From the cell containing the given text, extract its center point as [x, y] coordinate. 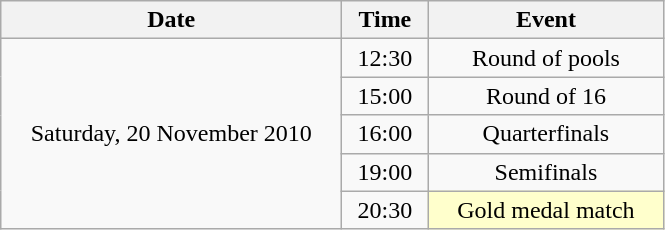
19:00 [385, 172]
Semifinals [546, 172]
Saturday, 20 November 2010 [172, 134]
12:30 [385, 58]
Date [172, 20]
Round of 16 [546, 96]
Time [385, 20]
15:00 [385, 96]
16:00 [385, 134]
Quarterfinals [546, 134]
Event [546, 20]
Round of pools [546, 58]
20:30 [385, 210]
Gold medal match [546, 210]
